Determine the (X, Y) coordinate at the center of the cell enclosing the given text.  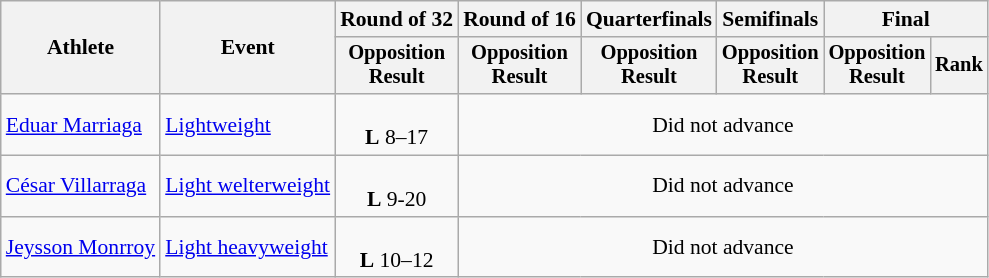
Athlete (80, 48)
Semifinals (770, 19)
Lightweight (248, 124)
L 10–12 (396, 248)
L 8–17 (396, 124)
Rank (959, 66)
César Villarraga (80, 186)
Final (906, 19)
Light heavyweight (248, 248)
L 9-20 (396, 186)
Quarterfinals (649, 19)
Light welterweight (248, 186)
Eduar Marriaga (80, 124)
Round of 16 (520, 19)
Jeysson Monrroy (80, 248)
Round of 32 (396, 19)
Event (248, 48)
